Determine the (x, y) coordinate at the center of the cell enclosing the given text.  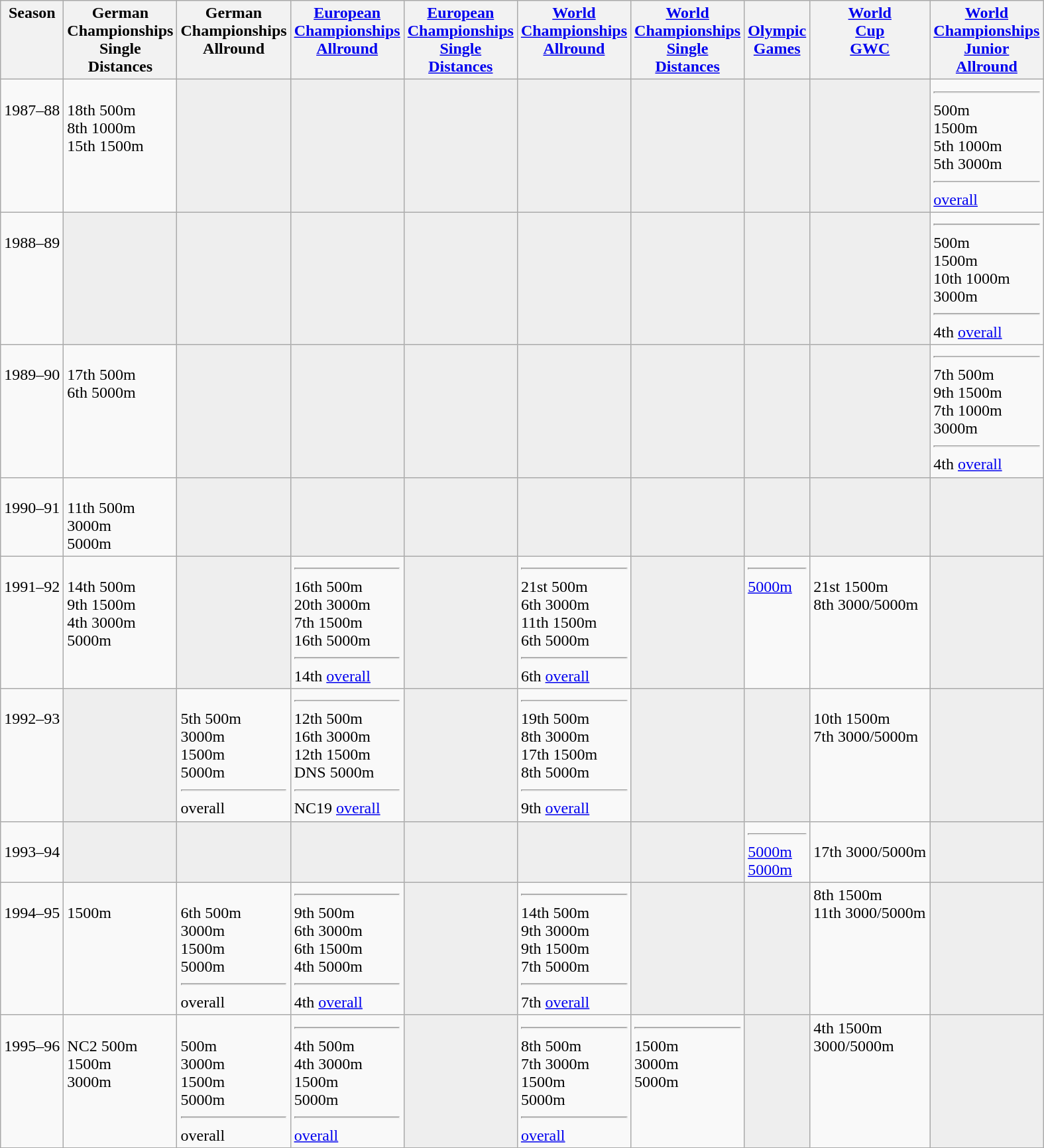
European Championships Allround (347, 40)
1500m (121, 948)
19th 500m 8th 3000m 17th 1500m 8th 5000m 9th overall (574, 755)
NC2 500m 1500m 3000m (121, 1081)
8th 1500m 11th 3000/5000m (870, 948)
1993–94 (32, 852)
German Championships Allround (233, 40)
16th 500m 20th 3000m 7th 1500m 16th 5000m 14th overall (347, 622)
6th 500m 3000m 1500m 5000m overall (233, 948)
9th 500m 6th 3000m 6th 1500m 4th 5000m 4th overall (347, 948)
5th 500m 3000m 1500m 5000m overall (233, 755)
World Championships Single Distances (688, 40)
1987–88 (32, 146)
5000m (777, 622)
Olympic Games (777, 40)
1988–89 (32, 278)
1500m 3000m 5000m (688, 1081)
1992–93 (32, 755)
8th 500m 7th 3000m 1500m 5000m overall (574, 1081)
17th 500m 6th 5000m (121, 411)
German Championships Single Distances (121, 40)
21st 1500m 8th 3000/5000m (870, 622)
1991–92 (32, 622)
1995–96 (32, 1081)
European Championships Single Distances (460, 40)
12th 500m 16th 3000m 12th 1500m DNS 5000m NC19 overall (347, 755)
11th 500m 3000m 5000m (121, 517)
World Cup GWC (870, 40)
10th 1500m 7th 3000/5000m (870, 755)
World Championships Allround (574, 40)
7th 500m 9th 1500m 7th 1000m 3000m 4th overall (986, 411)
14th 500m 9th 3000m 9th 1500m 7th 5000m 7th overall (574, 948)
14th 500m 9th 1500m 4th 3000m 5000m (121, 622)
500m 1500m 10th 1000m 3000m 4th overall (986, 278)
1990–91 (32, 517)
1989–90 (32, 411)
World Championships Junior Allround (986, 40)
5000m 5000m (777, 852)
500m 3000m 1500m 5000m overall (233, 1081)
17th 3000/5000m (870, 852)
Season (32, 40)
4th 500m 4th 3000m 1500m 5000m overall (347, 1081)
18th 500m 8th 1000m 15th 1500m (121, 146)
1994–95 (32, 948)
4th 1500m 3000/5000m (870, 1081)
500m 1500m 5th 1000m 5th 3000m overall (986, 146)
21st 500m 6th 3000m 11th 1500m 6th 5000m 6th overall (574, 622)
